For the text-containing cell, return its midpoint in [X, Y] coordinate format. 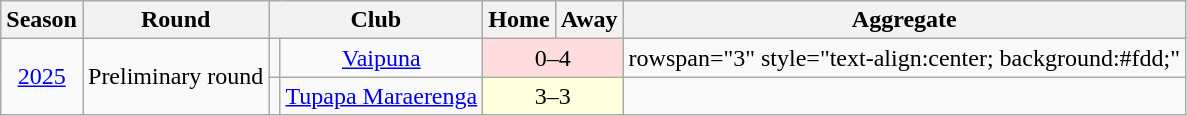
Season [42, 20]
3–3 [553, 96]
Home [519, 20]
Preliminary round [175, 77]
Away [589, 20]
0–4 [553, 58]
2025 [42, 77]
Club [376, 20]
Tupapa Maraerenga [382, 96]
rowspan="3" style="text-align:center; background:#fdd;" [904, 58]
Aggregate [904, 20]
Round [175, 20]
Vaipuna [382, 58]
